Find where the given text appears and provide that cell's center as (X, Y) coordinate. 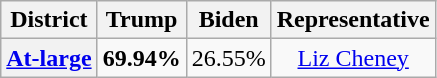
District (49, 20)
At-large (49, 58)
Trump (142, 20)
69.94% (142, 58)
26.55% (228, 58)
Biden (228, 20)
Liz Cheney (353, 58)
Representative (353, 20)
